Search for the cell housing the specified text and yield its [X, Y] center coordinate. 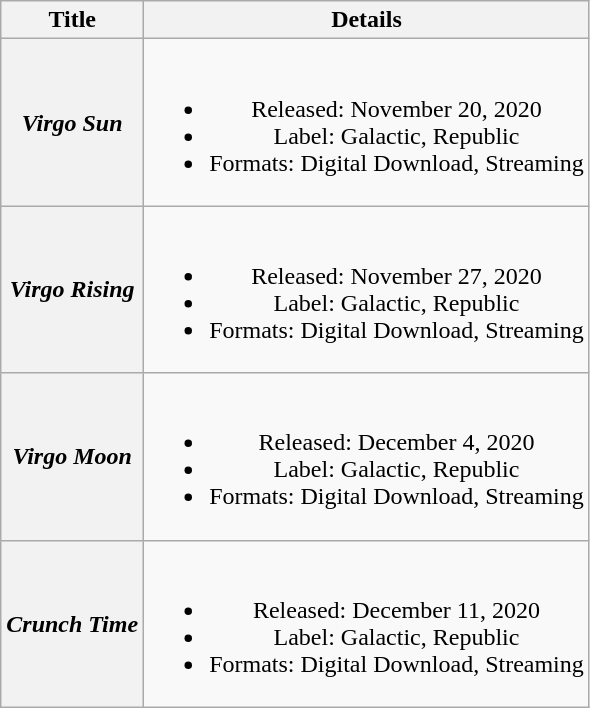
Crunch Time [72, 624]
Virgo Moon [72, 456]
Virgo Sun [72, 122]
Released: November 20, 2020Label: Galactic, RepublicFormats: Digital Download, Streaming [367, 122]
Virgo Rising [72, 290]
Details [367, 20]
Title [72, 20]
Released: December 11, 2020Label: Galactic, RepublicFormats: Digital Download, Streaming [367, 624]
Released: December 4, 2020Label: Galactic, RepublicFormats: Digital Download, Streaming [367, 456]
Released: November 27, 2020Label: Galactic, RepublicFormats: Digital Download, Streaming [367, 290]
